Scan for the cell matching the given text and deliver its [X, Y] coordinate at center. 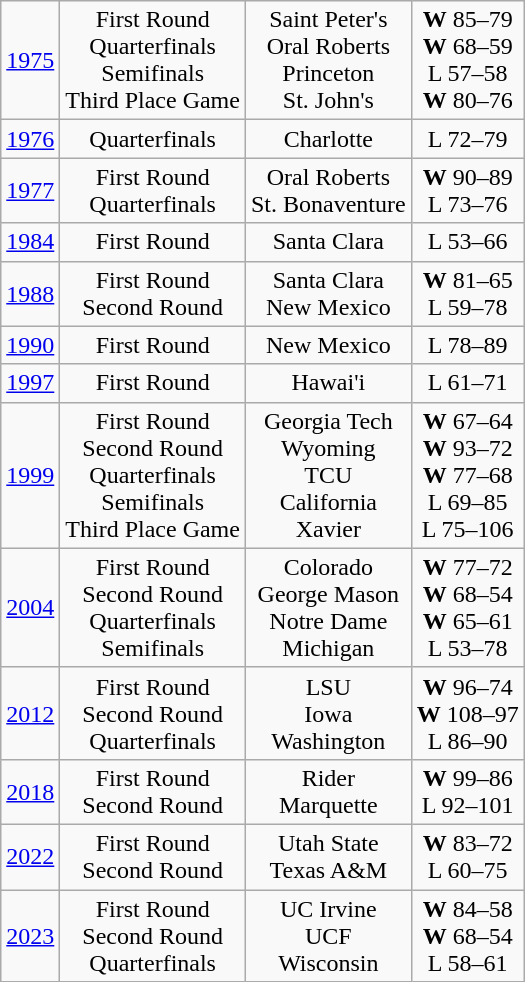
First RoundSecond RoundQuarterfinalsSemifinalsThird Place Game [153, 475]
ColoradoGeorge MasonNotre DameMichigan [328, 608]
First RoundQuarterfinalsSemifinalsThird Place Game [153, 60]
W 85–79W 68–59L 57–58W 80–76 [468, 60]
2023 [30, 936]
Santa Clara [328, 242]
1984 [30, 242]
W 83–72L 60–75 [468, 856]
1976 [30, 139]
1997 [30, 383]
L 78–89 [468, 345]
Saint Peter'sOral RobertsPrincetonSt. John's [328, 60]
First RoundQuarterfinals [153, 190]
1999 [30, 475]
L 61–71 [468, 383]
2004 [30, 608]
1990 [30, 345]
W 99–86L 92–101 [468, 792]
1988 [30, 294]
2022 [30, 856]
W 77–72W 68–54W 65–61L 53–78 [468, 608]
W 96–74W 108–97L 86–90 [468, 713]
1975 [30, 60]
W 90–89L 73–76 [468, 190]
LSUIowaWashington [328, 713]
W 81–65L 59–78 [468, 294]
UC IrvineUCFWisconsin [328, 936]
New Mexico [328, 345]
Charlotte [328, 139]
2018 [30, 792]
W 67–64W 93–72W 77–68L 69–85L 75–106 [468, 475]
Georgia TechWyomingTCUCaliforniaXavier [328, 475]
W 84–58W 68–54L 58–61 [468, 936]
2012 [30, 713]
1977 [30, 190]
Utah StateTexas A&M [328, 856]
Quarterfinals [153, 139]
Oral RobertsSt. Bonaventure [328, 190]
L 72–79 [468, 139]
First RoundSecond RoundQuarterfinalsSemifinals [153, 608]
Santa ClaraNew Mexico [328, 294]
Hawai'i [328, 383]
RiderMarquette [328, 792]
L 53–66 [468, 242]
